Pinpoint the cell where the given text exists, returning its (x, y) midpoint coordinate. 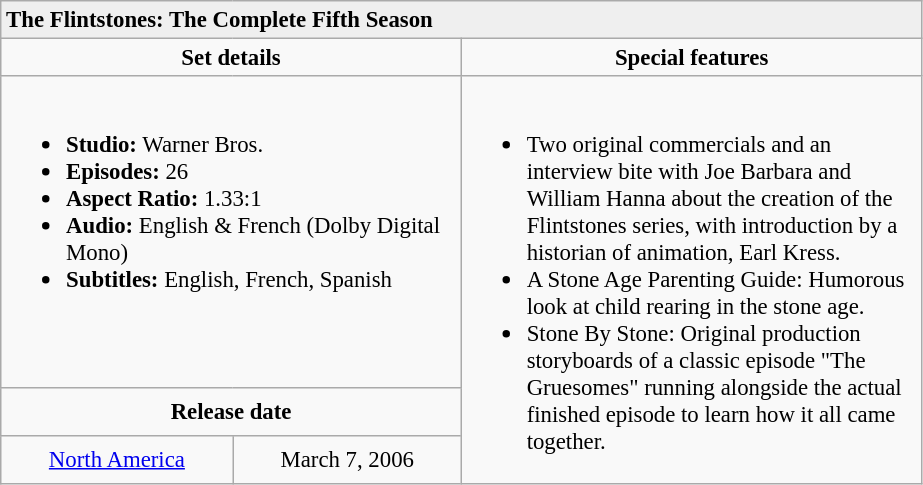
North America (117, 459)
Special features (692, 58)
The Flintstones: The Complete Fifth Season (462, 20)
Release date (232, 412)
Set details (232, 58)
Studio: Warner Bros.Episodes: 26Aspect Ratio: 1.33:1Audio: English & French (Dolby Digital Mono)Subtitles: English, French, Spanish (232, 232)
March 7, 2006 (347, 459)
